Detect which cell encompasses the target text, then output its (x, y) center coordinate. 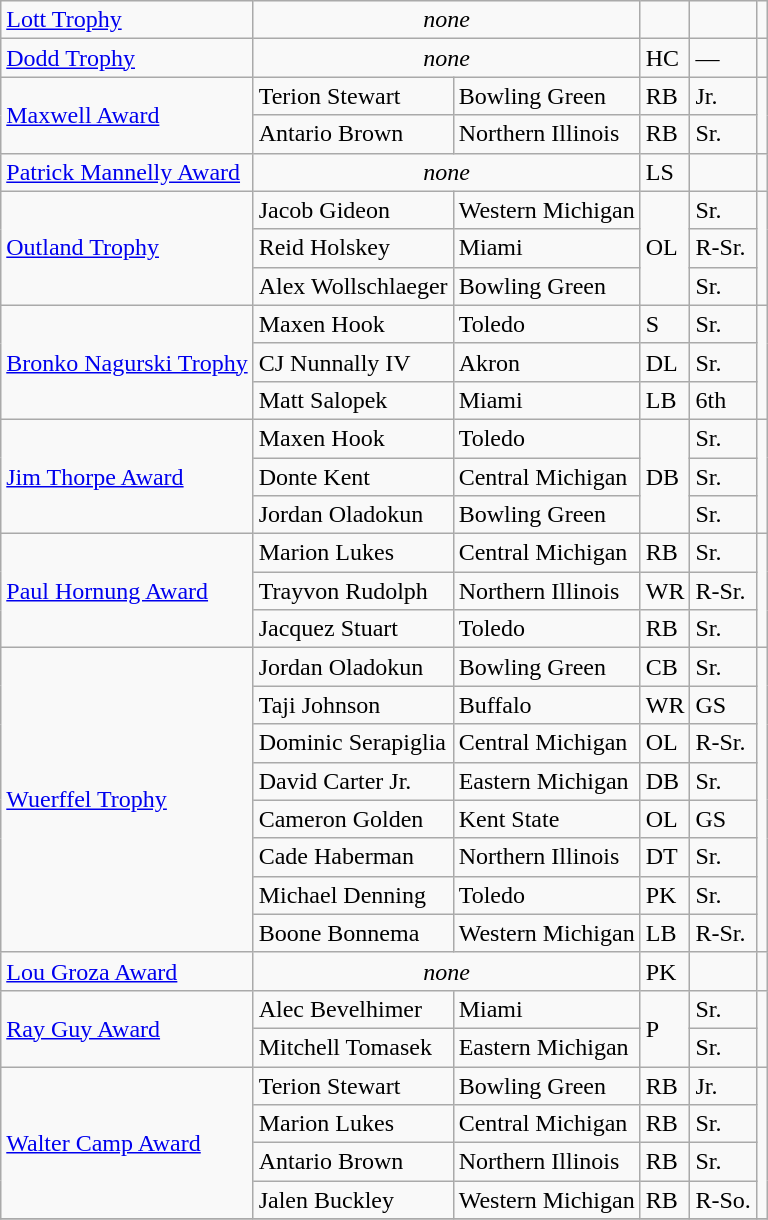
Mitchell Tomasek (353, 1047)
— (723, 58)
Trayvon Rudolph (353, 591)
S (665, 324)
LS (665, 172)
Dodd Trophy (127, 58)
Maxwell Award (127, 115)
Ray Guy Award (127, 1028)
Taji Johnson (353, 705)
Outland Trophy (127, 248)
Cameron Golden (353, 819)
Jim Thorpe Award (127, 476)
P (665, 1028)
Matt Salopek (353, 400)
Patrick Mannelly Award (127, 172)
Dominic Serapiglia (353, 743)
Walter Camp Award (127, 1142)
Kent State (546, 819)
Jacquez Stuart (353, 629)
Reid Holskey (353, 248)
CB (665, 667)
Alex Wollschlaeger (353, 286)
CJ Nunnally IV (353, 362)
Buffalo (546, 705)
Akron (546, 362)
Jacob Gideon (353, 210)
DL (665, 362)
Paul Hornung Award (127, 591)
HC (665, 58)
Lou Groza Award (127, 971)
Donte Kent (353, 477)
Boone Bonnema (353, 933)
David Carter Jr. (353, 781)
Bronko Nagurski Trophy (127, 362)
6th (723, 400)
DT (665, 857)
Alec Bevelhimer (353, 1009)
Michael Denning (353, 895)
R-So. (723, 1200)
Lott Trophy (127, 20)
Wuerffel Trophy (127, 800)
Jalen Buckley (353, 1200)
Cade Haberman (353, 857)
